Detect which cell encompasses the target text, then output its (X, Y) center coordinate. 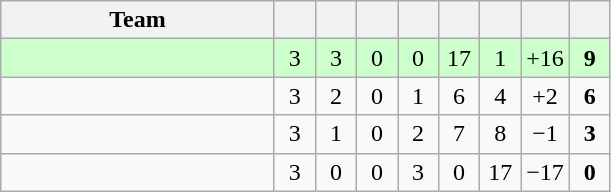
−1 (546, 134)
4 (500, 96)
Team (138, 20)
7 (460, 134)
+2 (546, 96)
+16 (546, 58)
−17 (546, 172)
8 (500, 134)
9 (590, 58)
